From the cell containing the given text, extract its center point as [X, Y] coordinate. 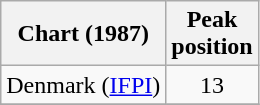
13 [212, 85]
Peakposition [212, 34]
Denmark (IFPI) [84, 85]
Chart (1987) [84, 34]
